Capture the cell that displays the provided text and extract its [x, y] central coordinate. 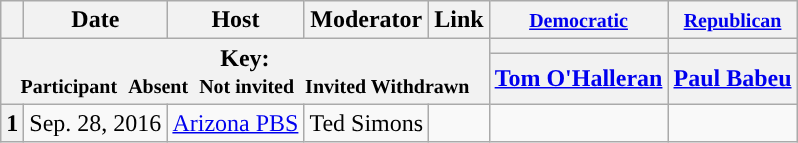
Republican [732, 20]
Ted Simons [366, 123]
Key: Participant Absent Not invited Invited Withdrawn [245, 72]
Arizona PBS [236, 123]
Host [236, 20]
Link [459, 20]
1 [12, 123]
Tom O'Halleran [578, 78]
Sep. 28, 2016 [96, 123]
Democratic [578, 20]
Moderator [366, 20]
Paul Babeu [732, 78]
Date [96, 20]
